Output the (x, y) coordinate of the center of the cell containing the given text.  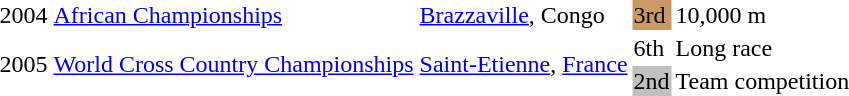
African Championships (234, 15)
3rd (652, 15)
Brazzaville, Congo (524, 15)
Saint-Etienne, France (524, 64)
2nd (652, 81)
World Cross Country Championships (234, 64)
6th (652, 48)
